Scan for the cell matching the given text and deliver its [x, y] coordinate at center. 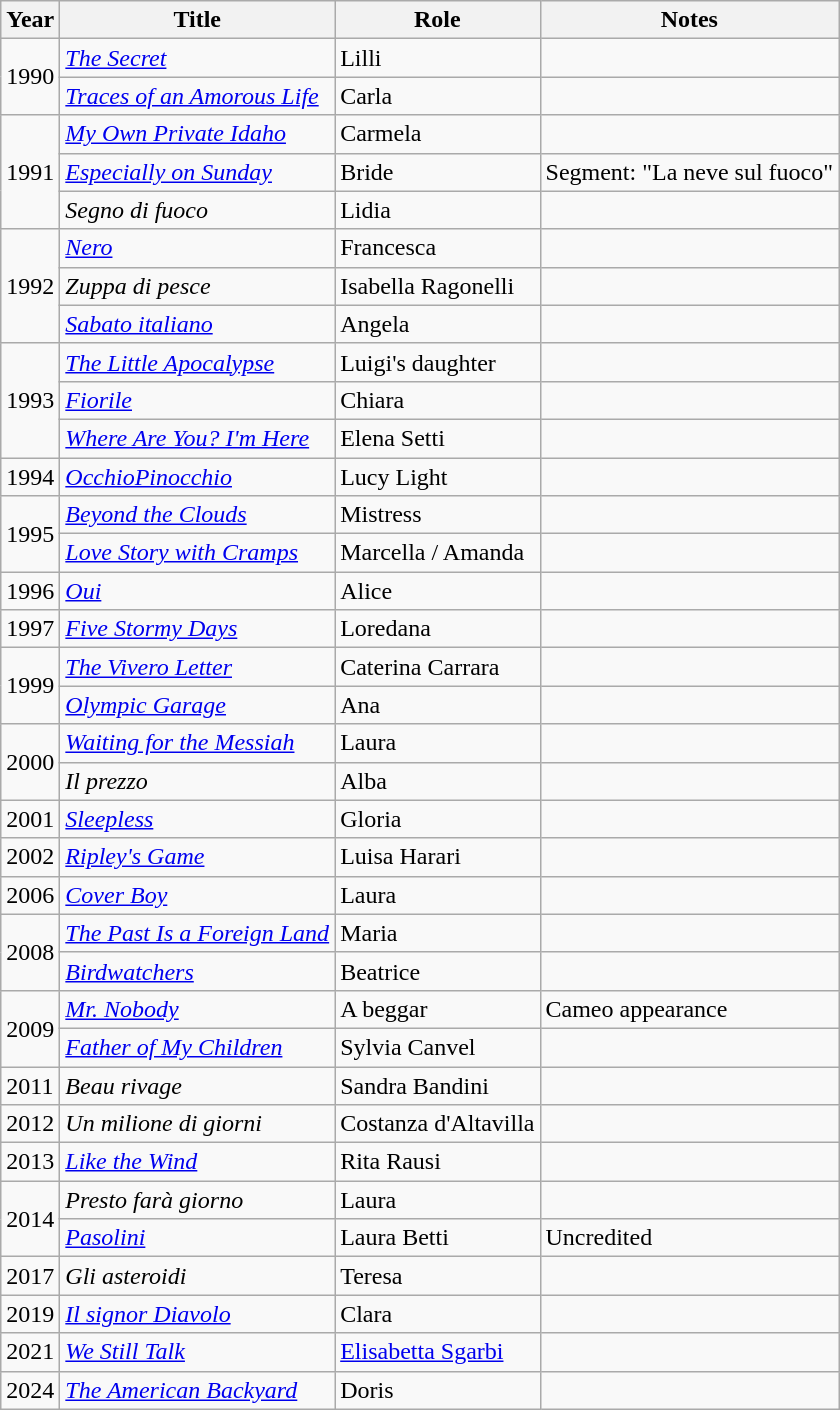
The Secret [198, 58]
2001 [30, 819]
Francesca [438, 248]
2008 [30, 952]
Pasolini [198, 1238]
Carmela [438, 134]
Love Story with Cramps [198, 553]
1997 [30, 629]
1995 [30, 534]
Maria [438, 933]
My Own Private Idaho [198, 134]
2019 [30, 1314]
Like the Wind [198, 1162]
2024 [30, 1390]
2012 [30, 1124]
2013 [30, 1162]
Clara [438, 1314]
Luisa Harari [438, 857]
2000 [30, 762]
Doris [438, 1390]
1993 [30, 400]
Isabella Ragonelli [438, 286]
The Little Apocalypse [198, 362]
Sylvia Canvel [438, 1047]
Five Stormy Days [198, 629]
Role [438, 20]
Teresa [438, 1276]
Zuppa di pesce [198, 286]
Un milione di giorni [198, 1124]
Il prezzo [198, 781]
Presto farà giorno [198, 1200]
Lucy Light [438, 477]
Elena Setti [438, 438]
Mr. Nobody [198, 1009]
Elisabetta Sgarbi [438, 1352]
Marcella / Amanda [438, 553]
1991 [30, 172]
2009 [30, 1028]
Bride [438, 172]
Ripley's Game [198, 857]
Lilli [438, 58]
A beggar [438, 1009]
Mistress [438, 515]
Beyond the Clouds [198, 515]
Luigi's daughter [438, 362]
2011 [30, 1085]
Especially on Sunday [198, 172]
Sabato italiano [198, 324]
2002 [30, 857]
Year [30, 20]
Laura Betti [438, 1238]
1999 [30, 686]
1992 [30, 286]
Gloria [438, 819]
2021 [30, 1352]
Rita Rausi [438, 1162]
The Past Is a Foreign Land [198, 933]
Il signor Diavolo [198, 1314]
Waiting for the Messiah [198, 743]
The American Backyard [198, 1390]
Angela [438, 324]
1996 [30, 591]
Traces of an Amorous Life [198, 96]
The Vivero Letter [198, 667]
OcchioPinocchio [198, 477]
Cameo appearance [690, 1009]
Beatrice [438, 971]
Alice [438, 591]
Nero [198, 248]
Olympic Garage [198, 705]
Title [198, 20]
Oui [198, 591]
Carla [438, 96]
Notes [690, 20]
Fiorile [198, 400]
Caterina Carrara [438, 667]
Uncredited [690, 1238]
Beau rivage [198, 1085]
Lidia [438, 210]
Birdwatchers [198, 971]
Chiara [438, 400]
We Still Talk [198, 1352]
2017 [30, 1276]
Father of My Children [198, 1047]
Where Are You? I'm Here [198, 438]
1990 [30, 77]
Segno di fuoco [198, 210]
1994 [30, 477]
2006 [30, 895]
Segment: "La neve sul fuoco" [690, 172]
Costanza d'Altavilla [438, 1124]
Sleepless [198, 819]
Loredana [438, 629]
Gli asteroidi [198, 1276]
Ana [438, 705]
Sandra Bandini [438, 1085]
Alba [438, 781]
2014 [30, 1219]
Cover Boy [198, 895]
